Return (X, Y) of the center of cell containing provided text 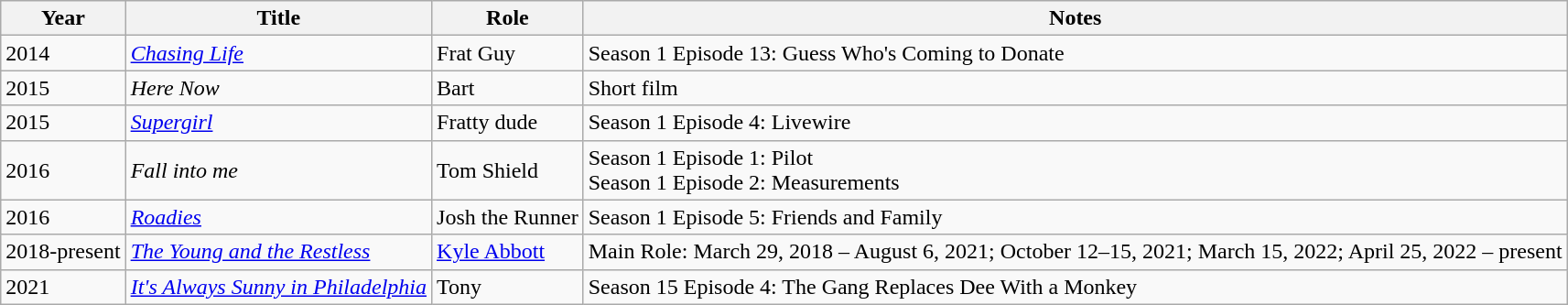
Role (508, 18)
Notes (1075, 18)
Supergirl (278, 123)
Chasing Life (278, 53)
Main Role: March 29, 2018 – August 6, 2021; October 12–15, 2021; March 15, 2022; April 25, 2022 – present (1075, 252)
Kyle Abbott (508, 252)
2014 (63, 53)
2021 (63, 287)
Season 1 Episode 13: Guess Who's Coming to Donate (1075, 53)
Fall into me (278, 170)
The Young and the Restless (278, 252)
Season 1 Episode 4: Livewire (1075, 123)
Tony (508, 287)
Season 15 Episode 4: The Gang Replaces Dee With a Monkey (1075, 287)
Season 1 Episode 1: PilotSeason 1 Episode 2: Measurements (1075, 170)
Season 1 Episode 5: Friends and Family (1075, 217)
Frat Guy (508, 53)
Fratty dude (508, 123)
It's Always Sunny in Philadelphia (278, 287)
Tom Shield (508, 170)
Short film (1075, 88)
Title (278, 18)
Bart (508, 88)
Here Now (278, 88)
Roadies (278, 217)
2018-present (63, 252)
Josh the Runner (508, 217)
Year (63, 18)
